Detect which cell encompasses the target text, then output its (x, y) center coordinate. 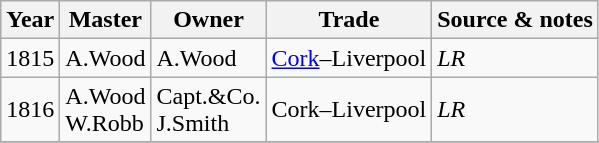
Master (106, 20)
Owner (208, 20)
Trade (349, 20)
1815 (30, 58)
Source & notes (516, 20)
A.WoodW.Robb (106, 110)
Year (30, 20)
Capt.&Co.J.Smith (208, 110)
1816 (30, 110)
